Capture the cell that displays the provided text and extract its [x, y] central coordinate. 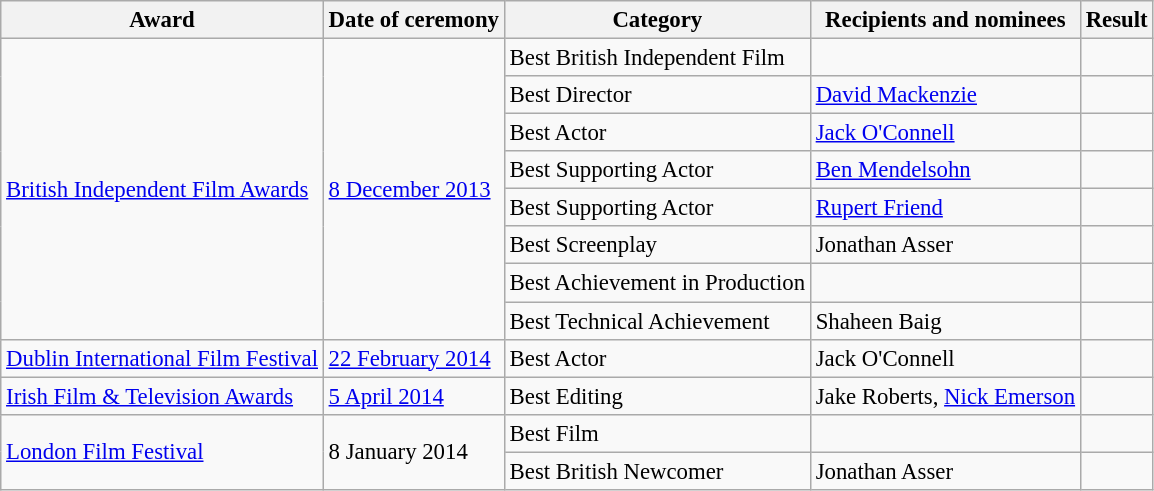
22 February 2014 [414, 358]
8 January 2014 [414, 452]
Recipients and nominees [945, 20]
8 December 2013 [414, 190]
David Mackenzie [945, 95]
Jake Roberts, Nick Emerson [945, 396]
Dublin International Film Festival [162, 358]
Best British Independent Film [657, 58]
Best Technical Achievement [657, 321]
Best Achievement in Production [657, 283]
5 April 2014 [414, 396]
Shaheen Baig [945, 321]
Category [657, 20]
Best Screenplay [657, 245]
British Independent Film Awards [162, 190]
Best Editing [657, 396]
Ben Mendelsohn [945, 170]
Best British Newcomer [657, 471]
Award [162, 20]
Result [1116, 20]
Best Film [657, 433]
Rupert Friend [945, 208]
Best Director [657, 95]
Irish Film & Television Awards [162, 396]
London Film Festival [162, 452]
Date of ceremony [414, 20]
